Identify which cell holds the provided text, then report its [X, Y] central coordinate. 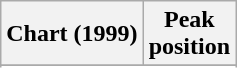
Chart (1999) [72, 34]
Peak position [189, 34]
